Return (X, Y) of the center of cell containing provided text 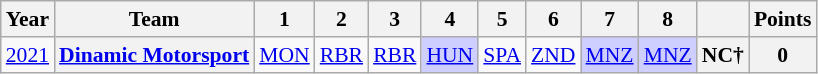
2 (342, 19)
7 (610, 19)
4 (450, 19)
MON (284, 55)
Year (28, 19)
2021 (28, 55)
1 (284, 19)
5 (502, 19)
6 (553, 19)
NC† (723, 55)
0 (783, 55)
HUN (450, 55)
8 (668, 19)
3 (394, 19)
Points (783, 19)
SPA (502, 55)
ZND (553, 55)
Dinamic Motorsport (154, 55)
Team (154, 19)
